Locate the cell with the specified text and output its [x, y] center coordinate. 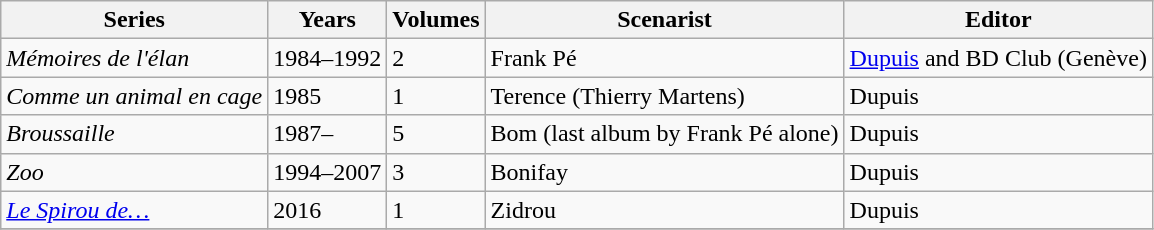
Broussaille [134, 134]
1984–1992 [328, 58]
2 [436, 58]
1987– [328, 134]
Series [134, 20]
Mémoires de l'élan [134, 58]
Le Spirou de… [134, 210]
2016 [328, 210]
5 [436, 134]
Bonifay [664, 172]
Terence (Thierry Martens) [664, 96]
1985 [328, 96]
Years [328, 20]
Scenarist [664, 20]
Dupuis and BD Club (Genève) [998, 58]
Bom (last album by Frank Pé alone) [664, 134]
Comme un animal en cage [134, 96]
1994–2007 [328, 172]
Editor [998, 20]
Zidrou [664, 210]
3 [436, 172]
Zoo [134, 172]
Frank Pé [664, 58]
Volumes [436, 20]
